Capture the cell that displays the provided text and extract its [x, y] central coordinate. 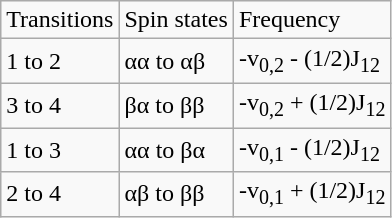
-v0,2 + (1/2)J12 [312, 105]
αα to αβ [176, 61]
Spin states [176, 20]
-v0,1 - (1/2)J12 [312, 150]
1 to 2 [60, 61]
αα to βα [176, 150]
Transitions [60, 20]
2 to 4 [60, 194]
Frequency [312, 20]
αβ to ββ [176, 194]
1 to 3 [60, 150]
-v0,2 - (1/2)J12 [312, 61]
βα to ββ [176, 105]
-v0,1 + (1/2)J12 [312, 194]
3 to 4 [60, 105]
